Extract the (X, Y) coordinate from the center of the cell holding the provided text.  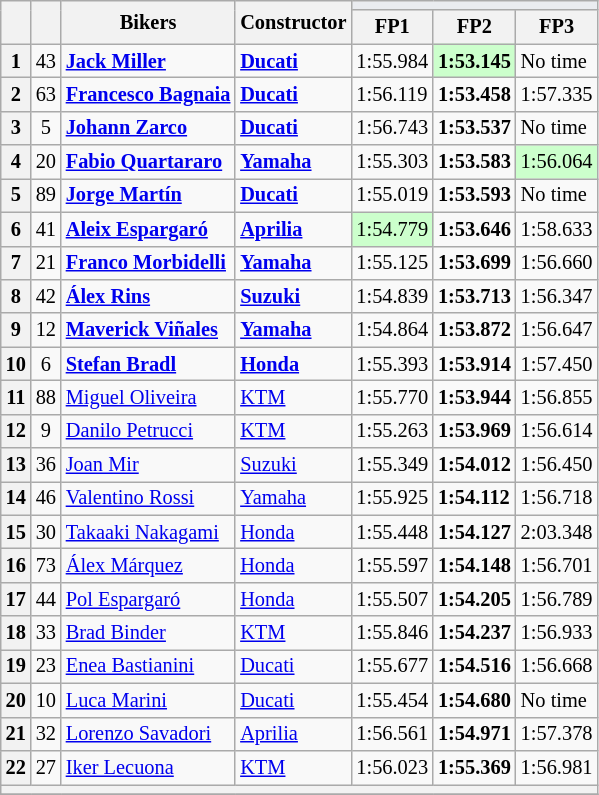
Jack Miller (148, 61)
46 (46, 498)
1:56.119 (392, 94)
1:56.660 (557, 263)
1:54.779 (392, 229)
1:56.718 (557, 498)
16 (16, 565)
1:56.064 (557, 162)
Álex Márquez (148, 565)
88 (46, 397)
1:55.677 (392, 666)
1:53.713 (474, 296)
1:55.507 (392, 599)
1 (16, 61)
Aleix Espargaró (148, 229)
Joan Mir (148, 465)
Fabio Quartararo (148, 162)
1:55.454 (392, 700)
Jorge Martín (148, 195)
1:54.127 (474, 532)
1:54.680 (474, 700)
1:54.205 (474, 599)
1:56.981 (557, 767)
33 (46, 633)
1:53.583 (474, 162)
14 (16, 498)
1:54.112 (474, 498)
1:56.647 (557, 330)
Brad Binder (148, 633)
1:54.839 (392, 296)
73 (46, 565)
1:55.125 (392, 263)
Francesco Bagnaia (148, 94)
1:55.448 (392, 532)
1:55.369 (474, 767)
17 (16, 599)
2:03.348 (557, 532)
FP2 (474, 27)
1:57.378 (557, 734)
1:55.303 (392, 162)
1:53.458 (474, 94)
1:56.561 (392, 734)
1:55.597 (392, 565)
Johann Zarco (148, 128)
FP1 (392, 27)
Pol Espargaró (148, 599)
18 (16, 633)
Valentino Rossi (148, 498)
Bikers (148, 22)
1:55.349 (392, 465)
89 (46, 195)
Franco Morbidelli (148, 263)
13 (16, 465)
FP3 (557, 27)
1:56.789 (557, 599)
1:56.701 (557, 565)
8 (16, 296)
2 (16, 94)
Miguel Oliveira (148, 397)
1:53.872 (474, 330)
1:54.516 (474, 666)
1:53.593 (474, 195)
Luca Marini (148, 700)
1:54.864 (392, 330)
1:55.846 (392, 633)
1:57.450 (557, 364)
1:55.263 (392, 431)
Álex Rins (148, 296)
15 (16, 532)
1:55.925 (392, 498)
1:54.148 (474, 565)
1:53.145 (474, 61)
63 (46, 94)
1:56.614 (557, 431)
1:54.012 (474, 465)
11 (16, 397)
23 (46, 666)
1:53.646 (474, 229)
41 (46, 229)
1:58.633 (557, 229)
Lorenzo Savadori (148, 734)
1:57.335 (557, 94)
22 (16, 767)
Enea Bastianini (148, 666)
Stefan Bradl (148, 364)
1:56.855 (557, 397)
7 (16, 263)
27 (46, 767)
1:53.537 (474, 128)
1:56.023 (392, 767)
1:56.450 (557, 465)
4 (16, 162)
Takaaki Nakagami (148, 532)
32 (46, 734)
Danilo Petrucci (148, 431)
1:53.969 (474, 431)
36 (46, 465)
1:54.971 (474, 734)
1:56.347 (557, 296)
Iker Lecuona (148, 767)
1:55.770 (392, 397)
Maverick Viñales (148, 330)
1:53.699 (474, 263)
42 (46, 296)
Constructor (293, 22)
3 (16, 128)
1:56.743 (392, 128)
19 (16, 666)
1:53.914 (474, 364)
44 (46, 599)
1:56.668 (557, 666)
30 (46, 532)
1:55.984 (392, 61)
1:54.237 (474, 633)
43 (46, 61)
1:55.019 (392, 195)
1:53.944 (474, 397)
1:56.933 (557, 633)
1:55.393 (392, 364)
